Detect which cell encompasses the target text, then output its [x, y] center coordinate. 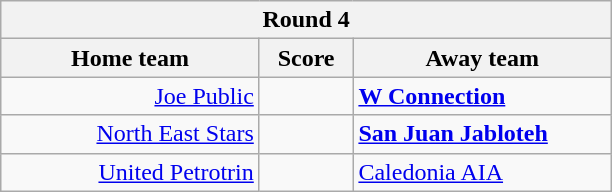
Away team [482, 58]
Round 4 [306, 20]
W Connection [482, 96]
North East Stars [130, 134]
Score [306, 58]
Caledonia AIA [482, 172]
United Petrotrin [130, 172]
Joe Public [130, 96]
San Juan Jabloteh [482, 134]
Home team [130, 58]
